Capture the cell that displays the provided text and extract its (x, y) central coordinate. 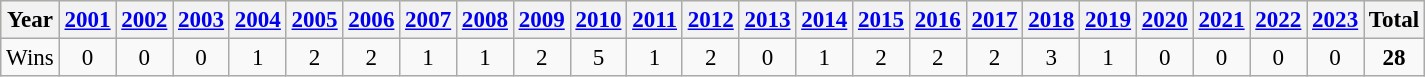
2022 (1278, 20)
28 (1394, 58)
2002 (144, 20)
5 (598, 58)
2020 (1164, 20)
2019 (1108, 20)
2012 (710, 20)
2023 (1336, 20)
2003 (202, 20)
Wins (30, 58)
2009 (542, 20)
2013 (768, 20)
2018 (1052, 20)
Total (1394, 20)
2001 (88, 20)
Year (30, 20)
2015 (882, 20)
2011 (655, 20)
3 (1052, 58)
2021 (1222, 20)
2010 (598, 20)
2008 (486, 20)
2007 (428, 20)
2017 (994, 20)
2016 (938, 20)
2005 (314, 20)
2004 (258, 20)
2006 (372, 20)
2014 (824, 20)
